Determine the [X, Y] coordinate at the center of the cell enclosing the given text.  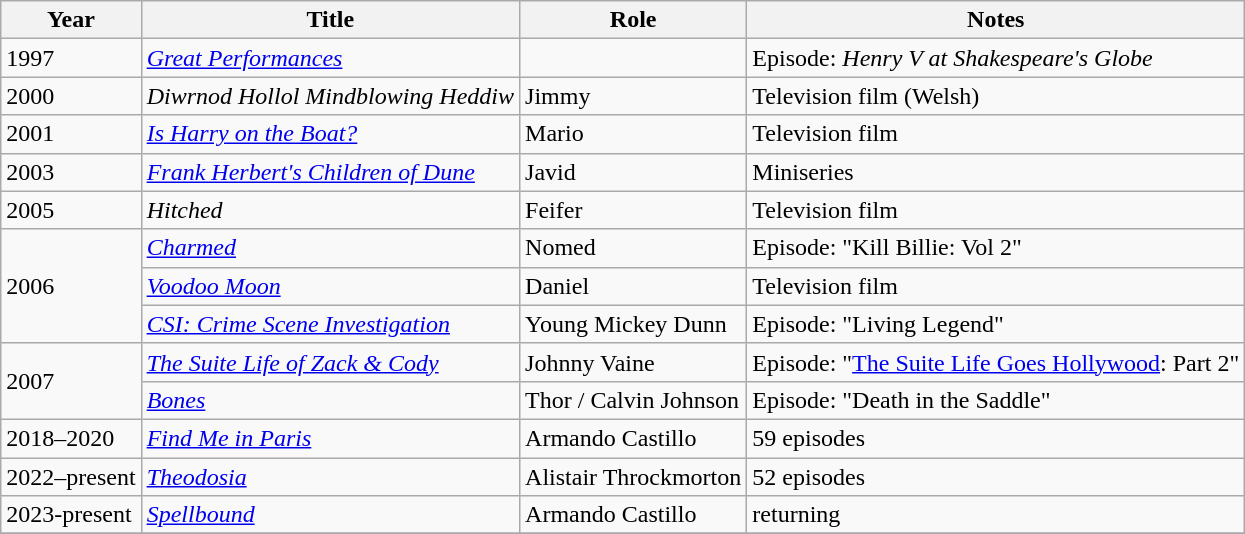
Miniseries [996, 172]
Diwrnod Hollol Mindblowing Heddiw [330, 96]
Theodosia [330, 477]
Role [634, 20]
Great Performances [330, 58]
Episode: "Living Legend" [996, 324]
2018–2020 [71, 438]
Episode: "The Suite Life Goes Hollywood: Part 2" [996, 362]
Episode: "Death in the Saddle" [996, 400]
Hitched [330, 210]
The Suite Life of Zack & Cody [330, 362]
Jimmy [634, 96]
Bones [330, 400]
Charmed [330, 248]
2001 [71, 134]
2003 [71, 172]
Find Me in Paris [330, 438]
2006 [71, 286]
Mario [634, 134]
Episode: Henry V at Shakespeare's Globe [996, 58]
Year [71, 20]
2000 [71, 96]
CSI: Crime Scene Investigation [330, 324]
Javid [634, 172]
Feifer [634, 210]
Alistair Throckmorton [634, 477]
2007 [71, 381]
Episode: "Kill Billie: Vol 2" [996, 248]
Thor / Calvin Johnson [634, 400]
2023-present [71, 515]
Is Harry on the Boat? [330, 134]
Daniel [634, 286]
2022–present [71, 477]
Nomed [634, 248]
Young Mickey Dunn [634, 324]
Television film (Welsh) [996, 96]
59 episodes [996, 438]
Title [330, 20]
returning [996, 515]
Spellbound [330, 515]
Frank Herbert's Children of Dune [330, 172]
2005 [71, 210]
Notes [996, 20]
Voodoo Moon [330, 286]
Johnny Vaine [634, 362]
1997 [71, 58]
52 episodes [996, 477]
